Capture the cell that displays the provided text and extract its [x, y] central coordinate. 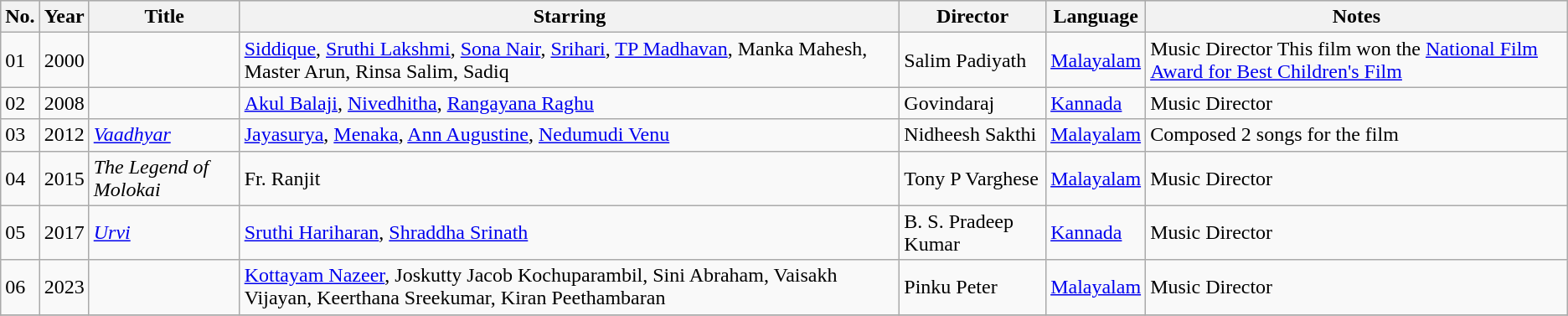
Director [973, 17]
The Legend of Molokai [164, 178]
Salim Padiyath [973, 60]
2023 [64, 287]
Govindaraj [973, 103]
Language [1096, 17]
Tony P Varghese [973, 178]
B. S. Pradeep Kumar [973, 233]
Title [164, 17]
Sruthi Hariharan, Shraddha Srinath [570, 233]
06 [20, 287]
No. [20, 17]
Vaadhyar [164, 135]
Akul Balaji, Nivedhitha, Rangayana Raghu [570, 103]
03 [20, 135]
Composed 2 songs for the film [1357, 135]
02 [20, 103]
Music Director This film won the National Film Award for Best Children's Film [1357, 60]
Fr. Ranjit [570, 178]
Nidheesh Sakthi [973, 135]
Year [64, 17]
2008 [64, 103]
Siddique, Sruthi Lakshmi, Sona Nair, Srihari, TP Madhavan, Manka Mahesh, Master Arun, Rinsa Salim, Sadiq [570, 60]
Starring [570, 17]
01 [20, 60]
Urvi [164, 233]
Kottayam Nazeer, Joskutty Jacob Kochuparambil, Sini Abraham, Vaisakh Vijayan, Keerthana Sreekumar, Kiran Peethambaran [570, 287]
Pinku Peter [973, 287]
Notes [1357, 17]
04 [20, 178]
2015 [64, 178]
2012 [64, 135]
2017 [64, 233]
05 [20, 233]
Jayasurya, Menaka, Ann Augustine, Nedumudi Venu [570, 135]
2000 [64, 60]
